Locate the cell with the specified text and output its (x, y) center coordinate. 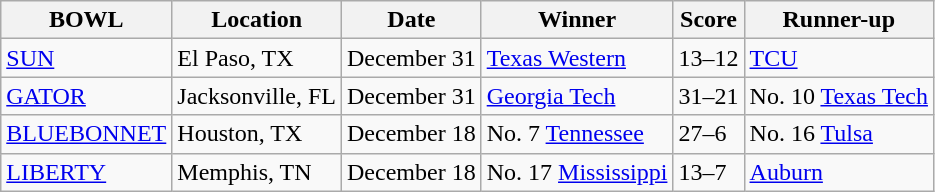
31–21 (708, 96)
Memphis, TN (257, 172)
Runner-up (838, 20)
SUN (86, 58)
Score (708, 20)
27–6 (708, 134)
BOWL (86, 20)
Georgia Tech (577, 96)
No. 16 Tulsa (838, 134)
GATOR (86, 96)
No. 17 Mississippi (577, 172)
No. 7 Tennessee (577, 134)
Jacksonville, FL (257, 96)
Houston, TX (257, 134)
13–12 (708, 58)
TCU (838, 58)
El Paso, TX (257, 58)
Winner (577, 20)
13–7 (708, 172)
Texas Western (577, 58)
Auburn (838, 172)
LIBERTY (86, 172)
Location (257, 20)
Date (412, 20)
No. 10 Texas Tech (838, 96)
BLUEBONNET (86, 134)
